Output the (x, y) coordinate of the center of the cell containing the given text.  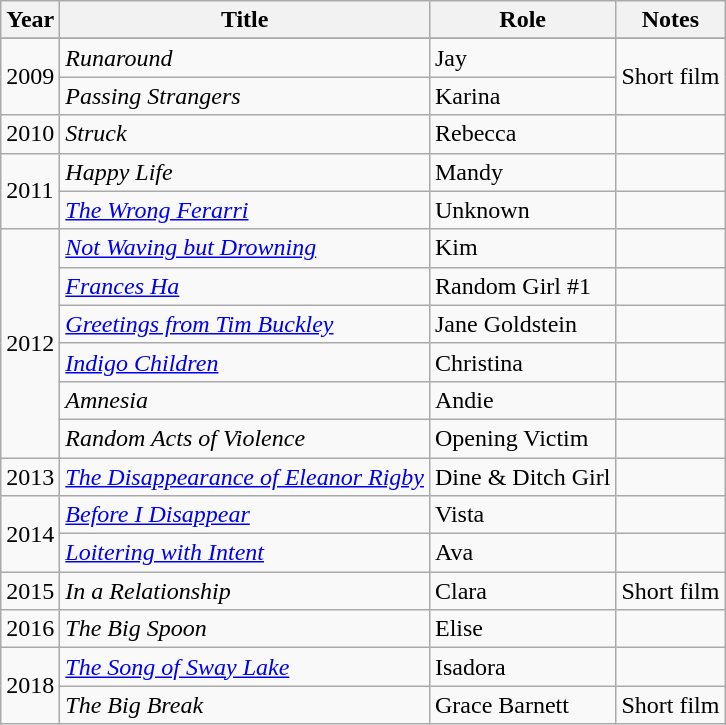
2013 (30, 477)
2016 (30, 629)
Greetings from Tim Buckley (245, 324)
The Disappearance of Eleanor Rigby (245, 477)
Runaround (245, 58)
Loitering with Intent (245, 553)
Before I Disappear (245, 515)
2009 (30, 77)
Happy Life (245, 172)
Andie (522, 400)
Random Acts of Violence (245, 438)
Dine & Ditch Girl (522, 477)
Christina (522, 362)
Mandy (522, 172)
2014 (30, 534)
The Big Spoon (245, 629)
Not Waving but Drowning (245, 248)
The Wrong Ferarri (245, 210)
Ava (522, 553)
Struck (245, 134)
Indigo Children (245, 362)
The Big Break (245, 705)
Rebecca (522, 134)
Notes (670, 20)
Elise (522, 629)
2012 (30, 343)
In a Relationship (245, 591)
The Song of Sway Lake (245, 667)
Frances Ha (245, 286)
Passing Strangers (245, 96)
2010 (30, 134)
Kim (522, 248)
Role (522, 20)
Jay (522, 58)
Random Girl #1 (522, 286)
Opening Victim (522, 438)
Grace Barnett (522, 705)
Karina (522, 96)
2011 (30, 191)
Unknown (522, 210)
Isadora (522, 667)
Vista (522, 515)
2018 (30, 686)
Jane Goldstein (522, 324)
Clara (522, 591)
2015 (30, 591)
Year (30, 20)
Amnesia (245, 400)
Title (245, 20)
